Return the (X, Y) coordinate for the center point of the cell that contains the specified text.  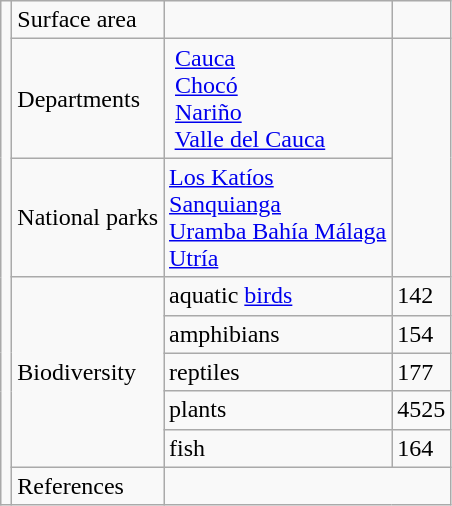
National parks (88, 218)
References (88, 486)
142 (422, 296)
plants (278, 410)
Los KatíosSanquiangaUramba Bahía MálagaUtría (278, 218)
154 (422, 334)
Surface area (88, 20)
4525 (422, 410)
164 (422, 448)
Departments (88, 98)
177 (422, 372)
aquatic birds (278, 296)
fish (278, 448)
Biodiversity (88, 372)
reptiles (278, 372)
Cauca Chocó Nariño Valle del Cauca (278, 98)
amphibians (278, 334)
